Determine the [x, y] coordinate at the center of the cell enclosing the given text.  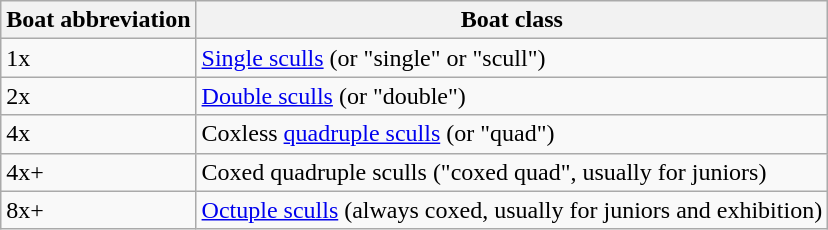
Boat abbreviation [98, 20]
Boat class [512, 20]
8x+ [98, 210]
Coxed quadruple sculls ("coxed quad", usually for juniors) [512, 172]
Coxless quadruple sculls (or "quad") [512, 134]
Octuple sculls (always coxed, usually for juniors and exhibition) [512, 210]
Single sculls (or "single" or "scull") [512, 58]
4x+ [98, 172]
Double sculls (or "double") [512, 96]
4x [98, 134]
2x [98, 96]
1x [98, 58]
